Detect which cell encompasses the target text, then output its [x, y] center coordinate. 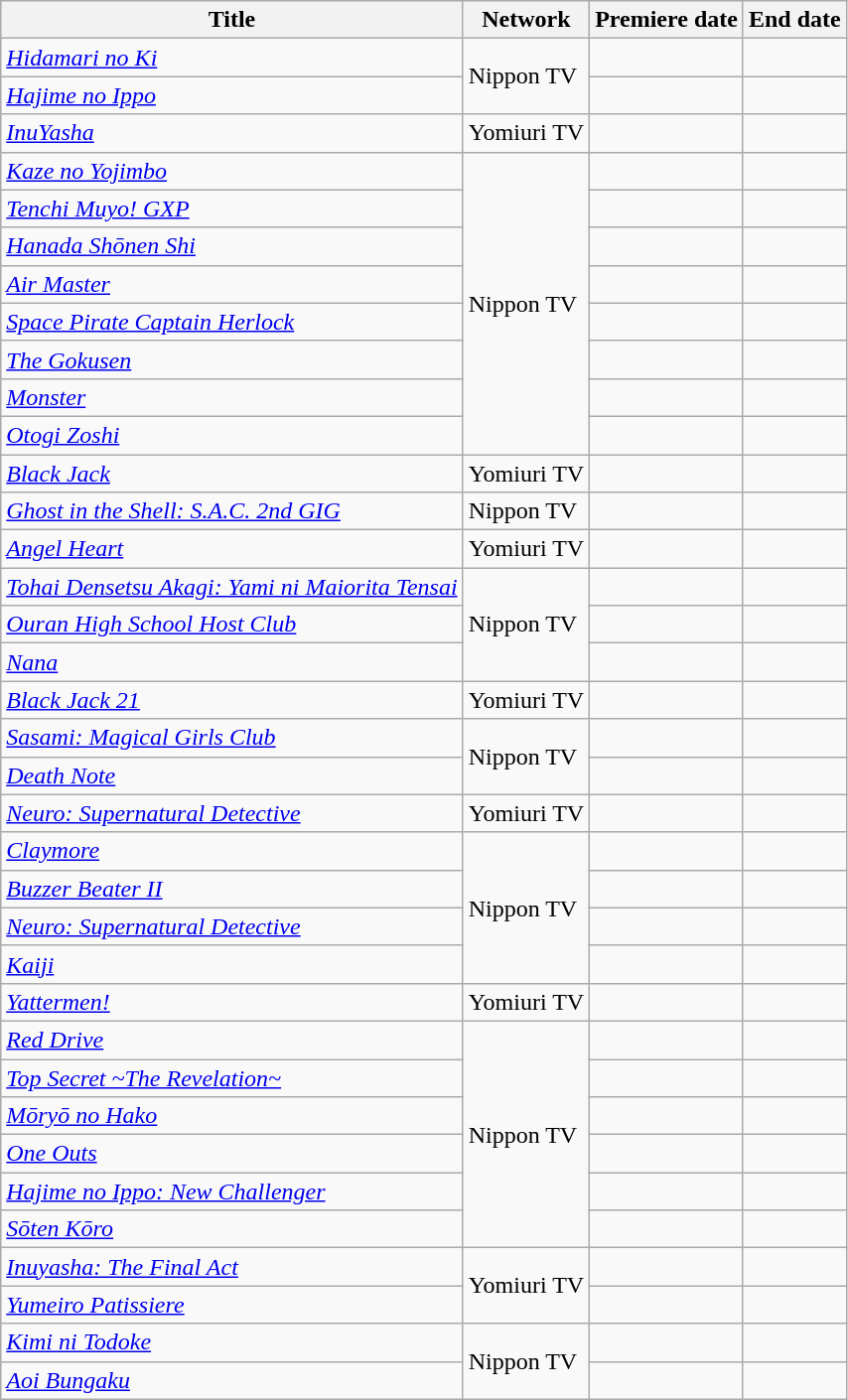
Angel Heart [232, 549]
InuYasha [232, 133]
Sōten Kōro [232, 1229]
Hanada Shōnen Shi [232, 246]
Network [526, 20]
Yumeiro Patissiere [232, 1305]
Nana [232, 662]
Hajime no Ippo: New Challenger [232, 1191]
Mōryō no Hako [232, 1116]
Kaiji [232, 964]
Aoi Bungaku [232, 1380]
Buzzer Beater II [232, 889]
Tenchi Muyo! GXP [232, 209]
The Gokusen [232, 359]
Top Secret ~The Revelation~ [232, 1077]
One Outs [232, 1154]
Tohai Densetsu Akagi: Yami ni Maiorita Tensai [232, 587]
Yattermen! [232, 1002]
Red Drive [232, 1040]
Black Jack 21 [232, 700]
Kimi ni Todoke [232, 1342]
Claymore [232, 851]
Air Master [232, 284]
Title [232, 20]
Ghost in the Shell: S.A.C. 2nd GIG [232, 511]
Space Pirate Captain Herlock [232, 322]
Hajime no Ippo [232, 95]
Sasami: Magical Girls Club [232, 738]
Kaze no Yojimbo [232, 171]
Premiere date [667, 20]
Hidamari no Ki [232, 58]
Monster [232, 397]
Otogi Zoshi [232, 435]
Death Note [232, 775]
Black Jack [232, 474]
End date [794, 20]
Inuyasha: The Final Act [232, 1267]
Ouran High School Host Club [232, 625]
